Return (x, y) of the center of cell containing provided text 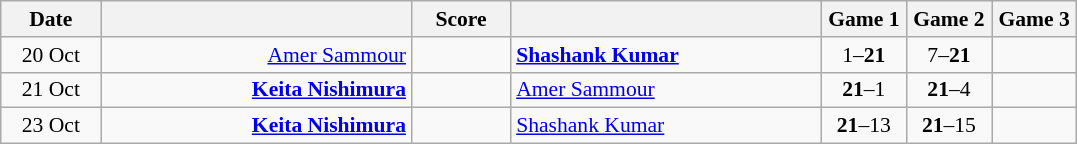
Game 3 (1034, 19)
21–13 (864, 126)
Game 1 (864, 19)
23 Oct (51, 126)
7–21 (948, 55)
20 Oct (51, 55)
Score (461, 19)
Date (51, 19)
21–15 (948, 126)
Game 2 (948, 19)
21 Oct (51, 90)
21–4 (948, 90)
21–1 (864, 90)
1–21 (864, 55)
